Return the (X, Y) coordinate for the center point of the cell that contains the specified text.  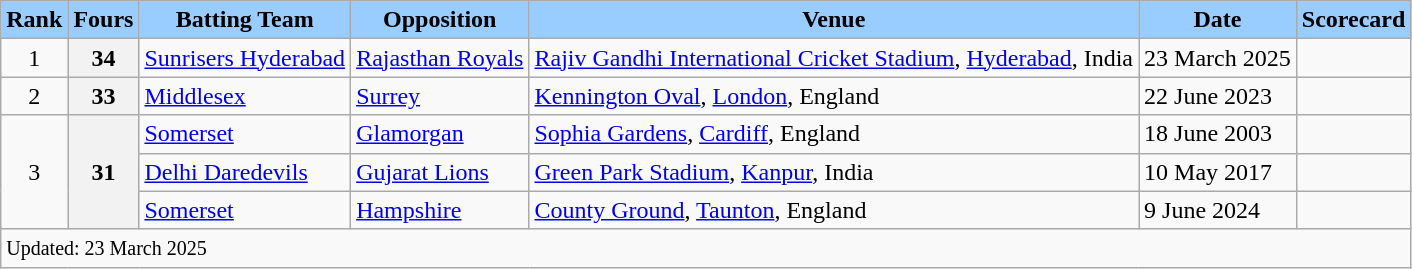
Gujarat Lions (440, 172)
2 (34, 96)
Middlesex (245, 96)
31 (104, 172)
Updated: 23 March 2025 (706, 248)
33 (104, 96)
Rajasthan Royals (440, 58)
Scorecard (1354, 20)
Sophia Gardens, Cardiff, England (834, 134)
County Ground, Taunton, England (834, 210)
Opposition (440, 20)
9 June 2024 (1218, 210)
Delhi Daredevils (245, 172)
Rank (34, 20)
22 June 2023 (1218, 96)
Venue (834, 20)
18 June 2003 (1218, 134)
Hampshire (440, 210)
Date (1218, 20)
23 March 2025 (1218, 58)
Batting Team (245, 20)
Fours (104, 20)
Surrey (440, 96)
34 (104, 58)
Kennington Oval, London, England (834, 96)
Sunrisers Hyderabad (245, 58)
3 (34, 172)
Green Park Stadium, Kanpur, India (834, 172)
Glamorgan (440, 134)
10 May 2017 (1218, 172)
Rajiv Gandhi International Cricket Stadium, Hyderabad, India (834, 58)
1 (34, 58)
